Find where the given text appears and provide that cell's center as [X, Y] coordinate. 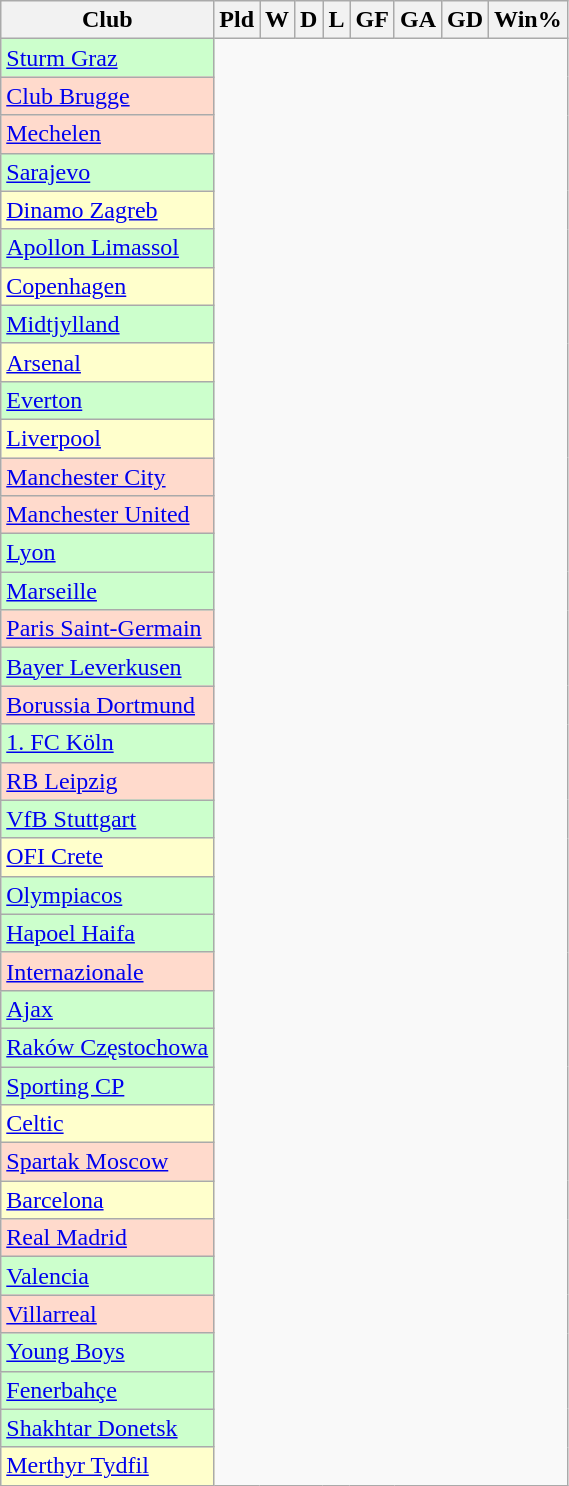
Young Boys [108, 1352]
Internazionale [108, 971]
Lyon [108, 553]
Win% [528, 20]
Arsenal [108, 362]
Midtjylland [108, 324]
Pld [237, 20]
Fenerbahçe [108, 1390]
Spartak Moscow [108, 1162]
Raków Częstochowa [108, 1047]
D [309, 20]
Bayer Leverkusen [108, 667]
Shakhtar Donetsk [108, 1428]
Club [108, 20]
Real Madrid [108, 1238]
Everton [108, 400]
Olympiacos [108, 895]
Club Brugge [108, 96]
Ajax [108, 1009]
Manchester City [108, 477]
Paris Saint-Germain [108, 629]
Hapoel Haifa [108, 933]
Sporting CP [108, 1085]
W [278, 20]
Copenhagen [108, 286]
Borussia Dortmund [108, 705]
Valencia [108, 1276]
1. FC Köln [108, 743]
GF [372, 20]
Marseille [108, 591]
Barcelona [108, 1200]
Manchester United [108, 515]
RB Leipzig [108, 781]
OFI Crete [108, 857]
VfB Stuttgart [108, 819]
Liverpool [108, 438]
Mechelen [108, 134]
Villarreal [108, 1314]
GD [466, 20]
Apollon Limassol [108, 248]
Merthyr Tydfil [108, 1466]
L [336, 20]
Celtic [108, 1124]
Sarajevo [108, 172]
Sturm Graz [108, 58]
Dinamo Zagreb [108, 210]
GA [418, 20]
